Scan for the cell matching the given text and deliver its [x, y] coordinate at center. 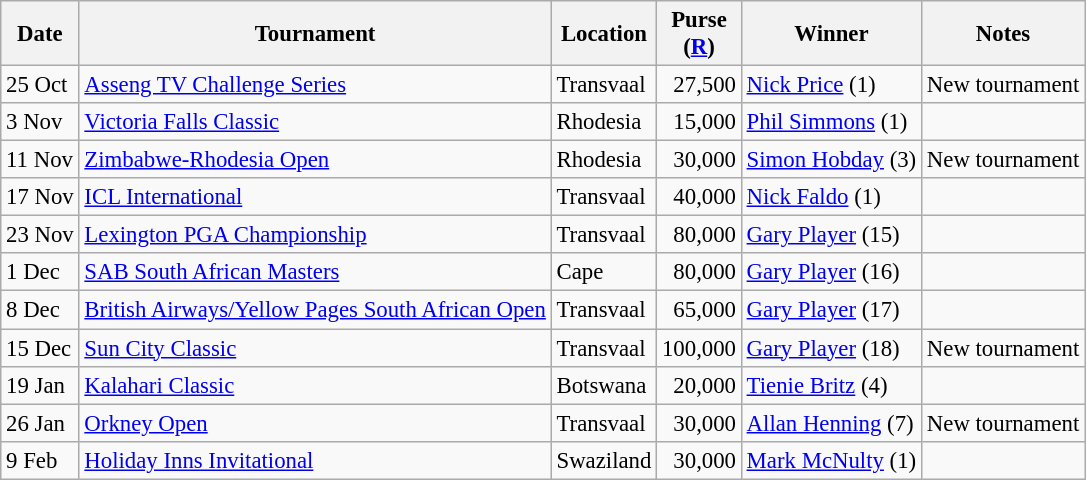
Sun City Classic [315, 348]
Winner [831, 34]
Simon Hobday (3) [831, 160]
Kalahari Classic [315, 385]
23 Nov [40, 235]
1 Dec [40, 273]
Zimbabwe-Rhodesia Open [315, 160]
11 Nov [40, 160]
9 Feb [40, 460]
26 Jan [40, 423]
8 Dec [40, 310]
Tienie Britz (4) [831, 385]
15 Dec [40, 348]
Lexington PGA Championship [315, 235]
Location [604, 34]
Cape [604, 273]
Gary Player (18) [831, 348]
Victoria Falls Classic [315, 122]
Allan Henning (7) [831, 423]
SAB South African Masters [315, 273]
Purse(R) [700, 34]
15,000 [700, 122]
Notes [1004, 34]
Swaziland [604, 460]
65,000 [700, 310]
ICL International [315, 197]
17 Nov [40, 197]
Holiday Inns Invitational [315, 460]
Nick Faldo (1) [831, 197]
Gary Player (16) [831, 273]
Orkney Open [315, 423]
Asseng TV Challenge Series [315, 85]
Gary Player (15) [831, 235]
20,000 [700, 385]
Date [40, 34]
27,500 [700, 85]
Tournament [315, 34]
Phil Simmons (1) [831, 122]
100,000 [700, 348]
British Airways/Yellow Pages South African Open [315, 310]
19 Jan [40, 385]
Botswana [604, 385]
Nick Price (1) [831, 85]
Gary Player (17) [831, 310]
Mark McNulty (1) [831, 460]
25 Oct [40, 85]
40,000 [700, 197]
3 Nov [40, 122]
